Extract the [x, y] coordinate from the center of the cell holding the provided text.  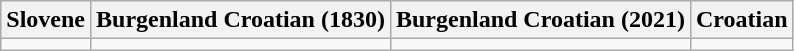
Burgenland Croatian (2021) [540, 20]
Croatian [742, 20]
Burgenland Croatian (1830) [240, 20]
Slovene [46, 20]
